Detect which cell encompasses the target text, then output its [x, y] center coordinate. 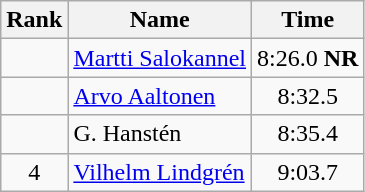
4 [34, 172]
Rank [34, 20]
Arvo Aaltonen [160, 96]
Name [160, 20]
8:35.4 [308, 134]
Vilhelm Lindgrén [160, 172]
8:26.0 NR [308, 58]
G. Hanstén [160, 134]
Time [308, 20]
8:32.5 [308, 96]
Martti Salokannel [160, 58]
9:03.7 [308, 172]
